Search for the cell housing the specified text and yield its (X, Y) center coordinate. 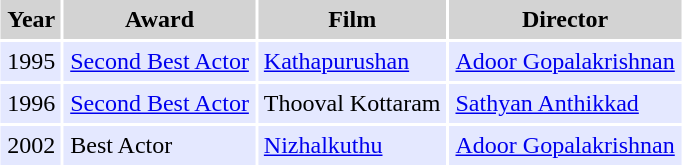
Sathyan Anthikkad (564, 104)
Film (352, 20)
Thooval Kottaram (352, 104)
Year (31, 20)
Award (160, 20)
Kathapurushan (352, 62)
Best Actor (160, 146)
2002 (31, 146)
1996 (31, 104)
Director (564, 20)
Nizhalkuthu (352, 146)
1995 (31, 62)
